Extract the (X, Y) coordinate from the center of the cell holding the provided text.  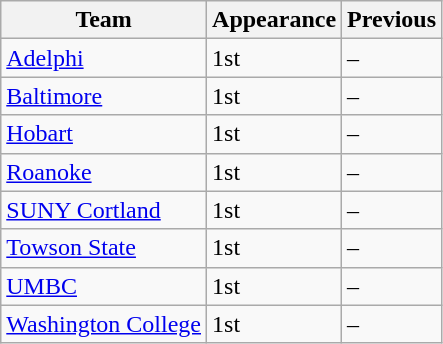
Roanoke (104, 172)
Adelphi (104, 58)
Towson State (104, 248)
Hobart (104, 134)
Baltimore (104, 96)
Appearance (274, 20)
Washington College (104, 324)
Team (104, 20)
UMBC (104, 286)
SUNY Cortland (104, 210)
Previous (392, 20)
